Locate the cell with the specified text and output its (x, y) center coordinate. 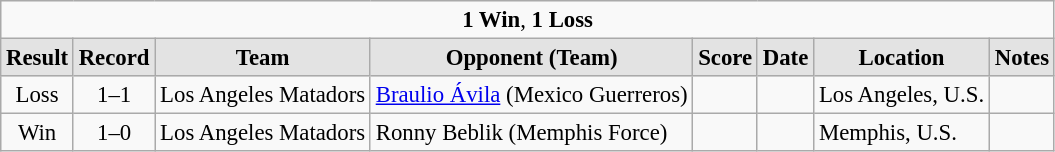
Win (38, 133)
Score (726, 58)
1–0 (114, 133)
Braulio Ávila (Mexico Guerreros) (531, 95)
1–1 (114, 95)
Notes (1022, 58)
Location (902, 58)
Result (38, 58)
Ronny Beblik (Memphis Force) (531, 133)
Los Angeles, U.S. (902, 95)
Team (263, 58)
Date (785, 58)
Record (114, 58)
1 Win, 1 Loss (528, 20)
Opponent (Team) (531, 58)
Memphis, U.S. (902, 133)
Loss (38, 95)
